Capture the cell that displays the provided text and extract its (x, y) central coordinate. 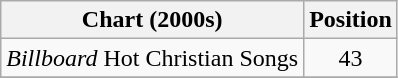
43 (351, 58)
Chart (2000s) (152, 20)
Billboard Hot Christian Songs (152, 58)
Position (351, 20)
